Output the [X, Y] coordinate of the center of the cell containing the given text.  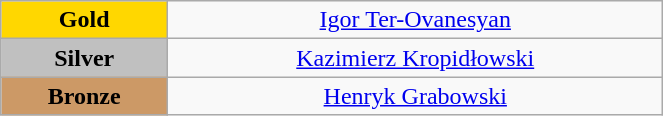
Silver [84, 58]
Kazimierz Kropidłowski [416, 58]
Igor Ter-Ovanesyan [416, 20]
Gold [84, 20]
Henryk Grabowski [416, 96]
Bronze [84, 96]
